Pinpoint the cell where the given text exists, returning its [X, Y] midpoint coordinate. 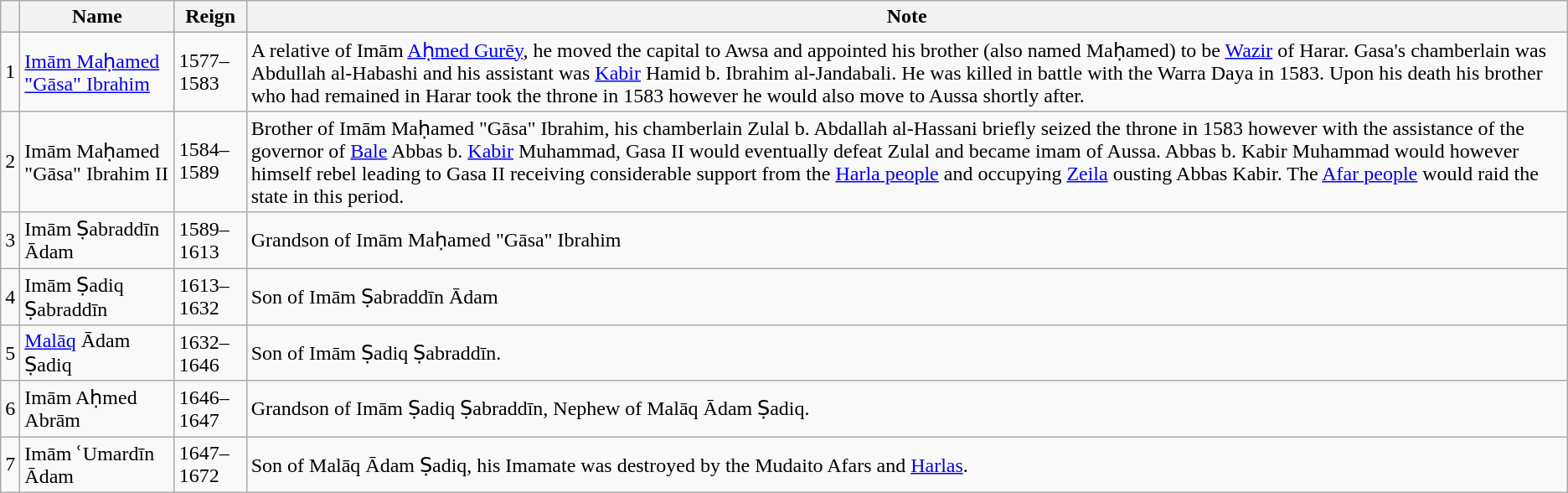
Grandson of Imām Maḥamed "Gāsa" Ibrahim [906, 240]
Grandson of Imām Ṣadiq Ṣabraddīn, Nephew of Malāq Ādam Ṣadiq. [906, 409]
1 [10, 72]
Imām Ṣadiq Ṣabraddīn [97, 297]
1613–1632 [210, 297]
Note [906, 17]
1646–1647 [210, 409]
6 [10, 409]
7 [10, 464]
Son of Imām Ṣabraddīn Ādam [906, 297]
1647–1672 [210, 464]
1577–1583 [210, 72]
Reign [210, 17]
2 [10, 161]
Son of Malāq Ādam Ṣadiq, his Imamate was destroyed by the Mudaito Afars and Harlas. [906, 464]
1632–1646 [210, 354]
Imām Ṣabraddīn Ādam [97, 240]
3 [10, 240]
Imām Aḥmed Abrām [97, 409]
Imām ʿUmardīn Ādam [97, 464]
Imām Maḥamed "Gāsa" Ibrahim II [97, 161]
4 [10, 297]
Son of Imām Ṣadiq Ṣabraddīn. [906, 354]
Imām Maḥamed "Gāsa" Ibrahim [97, 72]
1584–1589 [210, 161]
Malāq Ādam Ṣadiq [97, 354]
1589–1613 [210, 240]
5 [10, 354]
Name [97, 17]
